Pinpoint the cell where the given text exists, returning its (X, Y) midpoint coordinate. 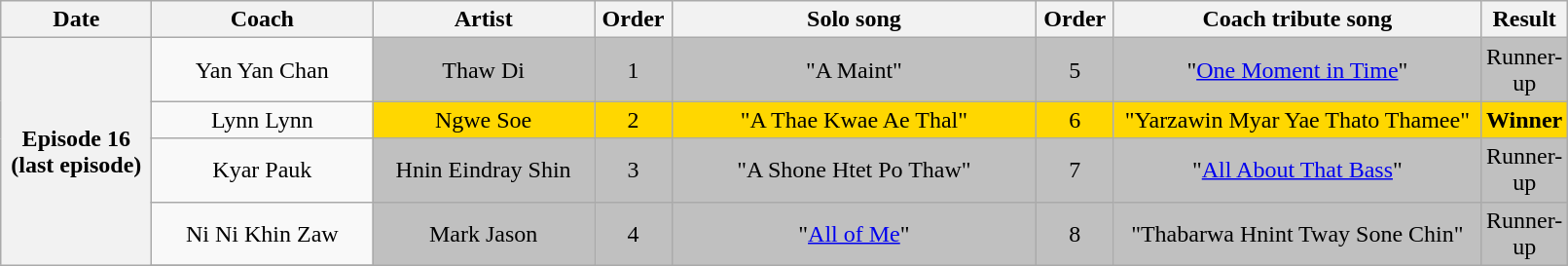
Result (1524, 19)
8 (1075, 234)
Winner (1524, 120)
"Yarzawin Myar Yae Thato Thamee" (1296, 120)
4 (634, 234)
5 (1075, 70)
"One Moment in Time" (1296, 70)
"A Shone Htet Po Thaw" (855, 170)
Ni Ni Khin Zaw (263, 234)
Thaw Di (484, 70)
7 (1075, 170)
1 (634, 70)
Mark Jason (484, 234)
2 (634, 120)
"All About That Bass" (1296, 170)
Artist (484, 19)
"A Maint" (855, 70)
Coach (263, 19)
Date (76, 19)
6 (1075, 120)
Ngwe Soe (484, 120)
"Thabarwa Hnint Tway Sone Chin" (1296, 234)
Episode 16 (last episode) (76, 152)
"A Thae Kwae Ae Thal" (855, 120)
"All of Me" (855, 234)
Yan Yan Chan (263, 70)
Solo song (855, 19)
Hnin Eindray Shin (484, 170)
Kyar Pauk (263, 170)
Lynn Lynn (263, 120)
Coach tribute song (1296, 19)
3 (634, 170)
